Identify which cell holds the provided text, then report its [X, Y] central coordinate. 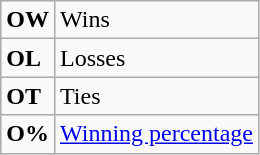
OT [28, 96]
Wins [156, 20]
OL [28, 58]
O% [28, 134]
Losses [156, 58]
Winning percentage [156, 134]
Ties [156, 96]
OW [28, 20]
